Provide the [x, y] coordinate of the cell's center where the given text is located.  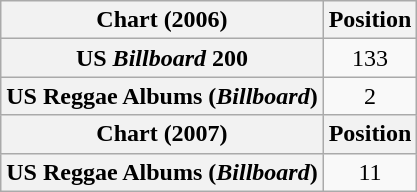
133 [370, 58]
2 [370, 96]
Chart (2006) [162, 20]
11 [370, 172]
US Billboard 200 [162, 58]
Chart (2007) [162, 134]
